Pinpoint the cell where the given text exists, returning its [X, Y] midpoint coordinate. 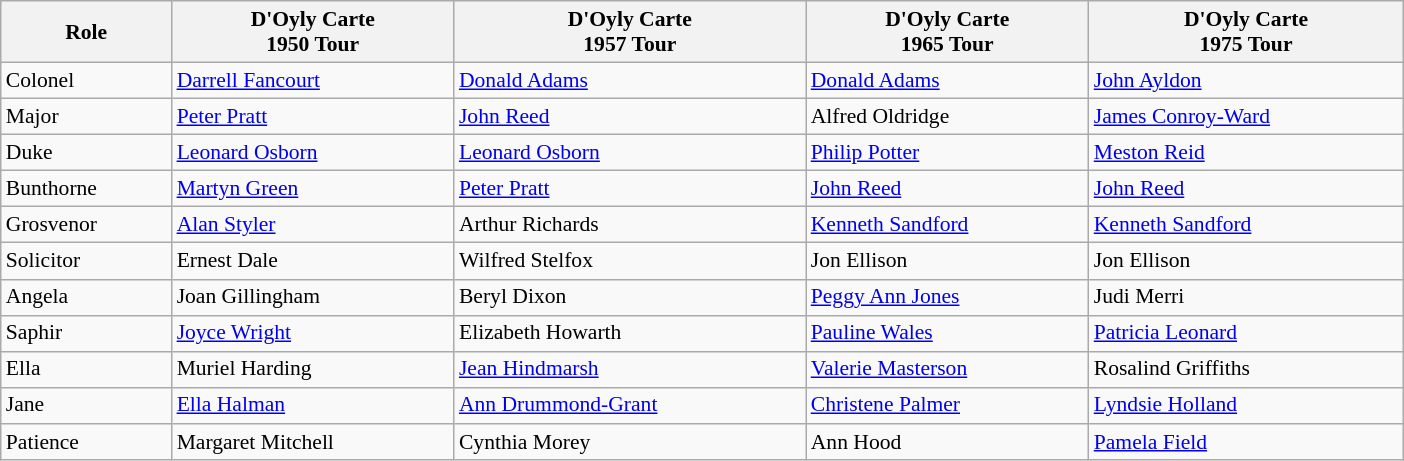
Solicitor [86, 261]
Wilfred Stelfox [630, 261]
Bunthorne [86, 189]
Beryl Dixon [630, 297]
Ella Halman [313, 406]
John Ayldon [1246, 81]
Ann Drummond-Grant [630, 406]
Martyn Green [313, 189]
Jean Hindmarsh [630, 369]
Muriel Harding [313, 369]
Philip Potter [948, 153]
Patience [86, 442]
Darrell Fancourt [313, 81]
Cynthia Morey [630, 442]
Pamela Field [1246, 442]
Elizabeth Howarth [630, 333]
Patricia Leonard [1246, 333]
Judi Merri [1246, 297]
D'Oyly Carte1957 Tour [630, 32]
Christene Palmer [948, 406]
Colonel [86, 81]
Major [86, 117]
Saphir [86, 333]
Rosalind Griffiths [1246, 369]
Meston Reid [1246, 153]
D'Oyly Carte1965 Tour [948, 32]
Grosvenor [86, 225]
Peggy Ann Jones [948, 297]
Joyce Wright [313, 333]
Joan Gillingham [313, 297]
James Conroy-Ward [1246, 117]
Lyndsie Holland [1246, 406]
Angela [86, 297]
Alfred Oldridge [948, 117]
Role [86, 32]
Jane [86, 406]
D'Oyly Carte1950 Tour [313, 32]
D'Oyly Carte1975 Tour [1246, 32]
Arthur Richards [630, 225]
Margaret Mitchell [313, 442]
Ella [86, 369]
Ernest Dale [313, 261]
Ann Hood [948, 442]
Valerie Masterson [948, 369]
Duke [86, 153]
Alan Styler [313, 225]
Pauline Wales [948, 333]
